Capture the cell that displays the provided text and extract its [x, y] central coordinate. 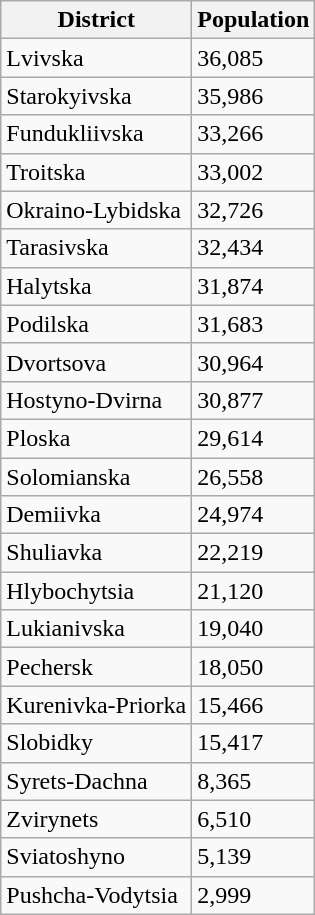
31,874 [254, 286]
8,365 [254, 781]
Tarasivska [96, 248]
15,466 [254, 705]
Hlybochytsia [96, 591]
District [96, 20]
Demiivka [96, 515]
Sviatoshyno [96, 857]
30,964 [254, 362]
36,085 [254, 58]
Okraino-Lybidska [96, 210]
Halytska [96, 286]
Population [254, 20]
6,510 [254, 819]
32,726 [254, 210]
Syrets-Dachna [96, 781]
Fundukliivska [96, 134]
15,417 [254, 743]
32,434 [254, 248]
Pushcha-Vodytsia [96, 895]
Dvortsova [96, 362]
22,219 [254, 553]
33,002 [254, 172]
Podilska [96, 324]
21,120 [254, 591]
Hostyno-Dvirna [96, 400]
24,974 [254, 515]
Lvivska [96, 58]
33,266 [254, 134]
Pechersk [96, 667]
Kurenivka-Priorka [96, 705]
Solomianska [96, 477]
Lukianivska [96, 629]
Shuliavka [96, 553]
Slobidky [96, 743]
26,558 [254, 477]
19,040 [254, 629]
35,986 [254, 96]
29,614 [254, 438]
Starokyivska [96, 96]
Ploska [96, 438]
18,050 [254, 667]
5,139 [254, 857]
Troitska [96, 172]
30,877 [254, 400]
2,999 [254, 895]
Zvirynets [96, 819]
31,683 [254, 324]
